Output the [X, Y] coordinate of the center of the cell containing the given text.  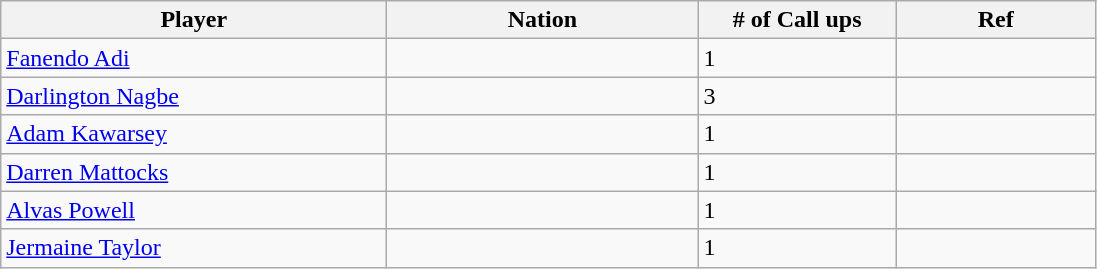
Ref [996, 20]
Darren Mattocks [194, 172]
3 [798, 96]
Alvas Powell [194, 210]
Nation [542, 20]
Adam Kawarsey [194, 134]
Darlington Nagbe [194, 96]
Player [194, 20]
Fanendo Adi [194, 58]
Jermaine Taylor [194, 248]
# of Call ups [798, 20]
